Detect which cell encompasses the target text, then output its [x, y] center coordinate. 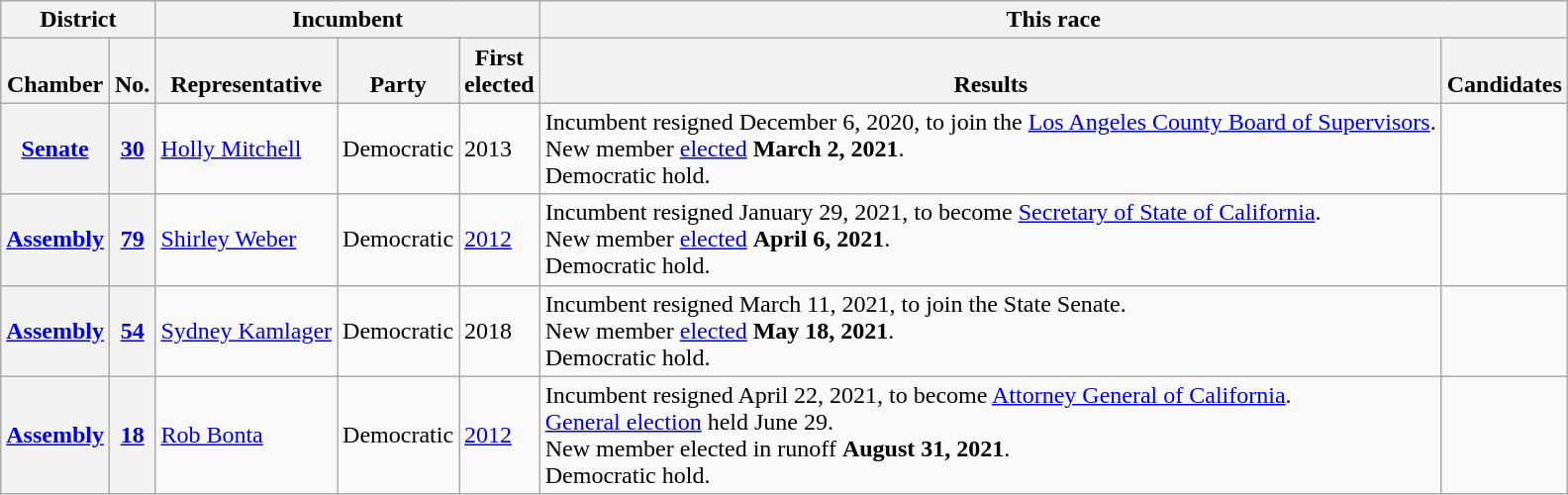
Sydney Kamlager [246, 331]
18 [132, 436]
District [78, 20]
Candidates [1505, 71]
2013 [500, 148]
Incumbent resigned January 29, 2021, to become Secretary of State of California.New member elected April 6, 2021.Democratic hold. [990, 240]
30 [132, 148]
Shirley Weber [246, 240]
No. [132, 71]
2018 [500, 331]
This race [1053, 20]
Incumbent resigned March 11, 2021, to join the State Senate.New member elected May 18, 2021.Democratic hold. [990, 331]
Rob Bonta [246, 436]
54 [132, 331]
Incumbent [347, 20]
Results [990, 71]
Senate [55, 148]
Party [398, 71]
Chamber [55, 71]
Incumbent resigned December 6, 2020, to join the Los Angeles County Board of Supervisors.New member elected March 2, 2021.Democratic hold. [990, 148]
Representative [246, 71]
Holly Mitchell [246, 148]
79 [132, 240]
Firstelected [500, 71]
